Pinpoint the cell where the given text exists, returning its [x, y] midpoint coordinate. 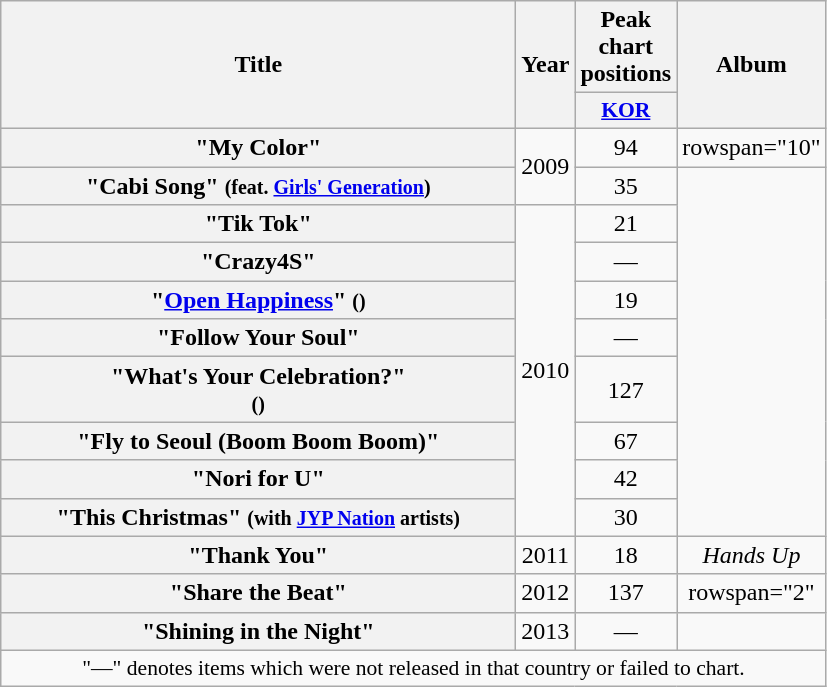
30 [626, 517]
2010 [546, 371]
67 [626, 441]
Year [546, 65]
"Fly to Seoul (Boom Boom Boom)" [258, 441]
"—" denotes items which were not released in that country or failed to chart. [414, 668]
42 [626, 479]
"Tik Tok" [258, 224]
137 [626, 593]
35 [626, 185]
"Follow Your Soul" [258, 338]
2011 [546, 555]
94 [626, 147]
rowspan="2" [752, 593]
2012 [546, 593]
2009 [546, 166]
127 [626, 390]
rowspan="10" [752, 147]
"Share the Beat" [258, 593]
18 [626, 555]
19 [626, 300]
"Open Happiness" () [258, 300]
"Crazy4S" [258, 262]
"What's Your Celebration?"() [258, 390]
Title [258, 65]
"This Christmas" (with JYP Nation artists) [258, 517]
2013 [546, 631]
"Thank You" [258, 555]
Hands Up [752, 555]
"My Color" [258, 147]
Peak chart positions [626, 47]
KOR [626, 111]
"Cabi Song" (feat. Girls' Generation) [258, 185]
Album [752, 65]
"Nori for U" [258, 479]
21 [626, 224]
"Shining in the Night" [258, 631]
